Detect which cell encompasses the target text, then output its (X, Y) center coordinate. 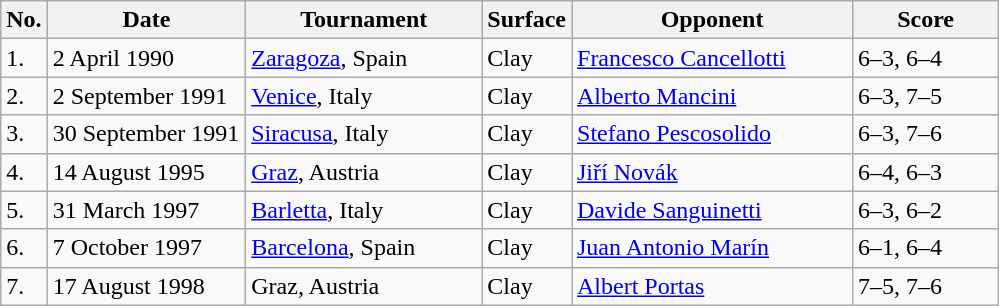
6–1, 6–4 (926, 248)
7. (24, 286)
6–3, 6–2 (926, 210)
6–4, 6–3 (926, 172)
Jiří Novák (712, 172)
6. (24, 248)
31 March 1997 (146, 210)
6–3, 7–6 (926, 134)
Stefano Pescosolido (712, 134)
Opponent (712, 20)
Barcelona, Spain (364, 248)
Barletta, Italy (364, 210)
6–3, 6–4 (926, 58)
Alberto Mancini (712, 96)
2 April 1990 (146, 58)
17 August 1998 (146, 286)
Francesco Cancellotti (712, 58)
Juan Antonio Marín (712, 248)
14 August 1995 (146, 172)
Date (146, 20)
3. (24, 134)
2. (24, 96)
Score (926, 20)
7 October 1997 (146, 248)
Venice, Italy (364, 96)
30 September 1991 (146, 134)
7–5, 7–6 (926, 286)
6–3, 7–5 (926, 96)
Surface (527, 20)
4. (24, 172)
Albert Portas (712, 286)
Siracusa, Italy (364, 134)
Zaragoza, Spain (364, 58)
2 September 1991 (146, 96)
Davide Sanguinetti (712, 210)
1. (24, 58)
5. (24, 210)
Tournament (364, 20)
No. (24, 20)
